Output the [X, Y] coordinate of the center of the cell containing the given text.  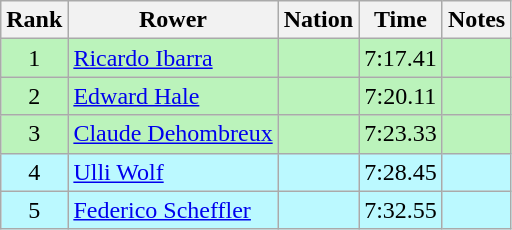
Ricardo Ibarra [173, 58]
Federico Scheffler [173, 210]
7:23.33 [401, 134]
Rower [173, 20]
7:20.11 [401, 96]
Rank [34, 20]
Ulli Wolf [173, 172]
3 [34, 134]
5 [34, 210]
2 [34, 96]
Claude Dehombreux [173, 134]
Nation [318, 20]
7:28.45 [401, 172]
1 [34, 58]
7:32.55 [401, 210]
7:17.41 [401, 58]
Notes [476, 20]
4 [34, 172]
Time [401, 20]
Edward Hale [173, 96]
